Identify which cell holds the provided text, then report its [X, Y] central coordinate. 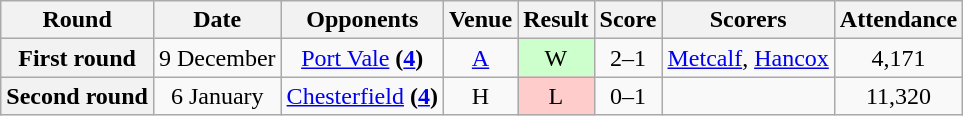
9 December [217, 58]
First round [78, 58]
A [480, 58]
Chesterfield (4) [362, 96]
Port Vale (4) [362, 58]
Opponents [362, 20]
Attendance [898, 20]
H [480, 96]
11,320 [898, 96]
0–1 [628, 96]
L [556, 96]
Date [217, 20]
Venue [480, 20]
6 January [217, 96]
Metcalf, Hancox [748, 58]
2–1 [628, 58]
Scorers [748, 20]
Second round [78, 96]
4,171 [898, 58]
Score [628, 20]
Round [78, 20]
Result [556, 20]
W [556, 58]
